Find where the given text appears and provide that cell's center as [x, y] coordinate. 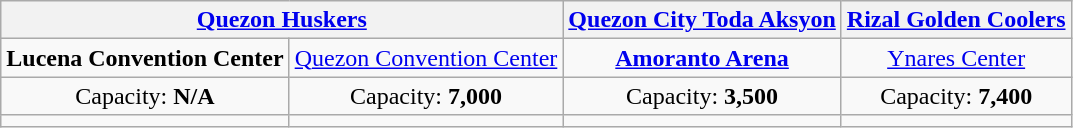
Ynares Center [956, 58]
Capacity: 7,000 [426, 96]
Quezon Convention Center [426, 58]
Capacity: N/A [145, 96]
Capacity: 7,400 [956, 96]
Rizal Golden Coolers [956, 20]
Quezon Huskers [282, 20]
Amoranto Arena [702, 58]
Capacity: 3,500 [702, 96]
Lucena Convention Center [145, 58]
Quezon City Toda Aksyon [702, 20]
